Capture the cell that displays the provided text and extract its (X, Y) central coordinate. 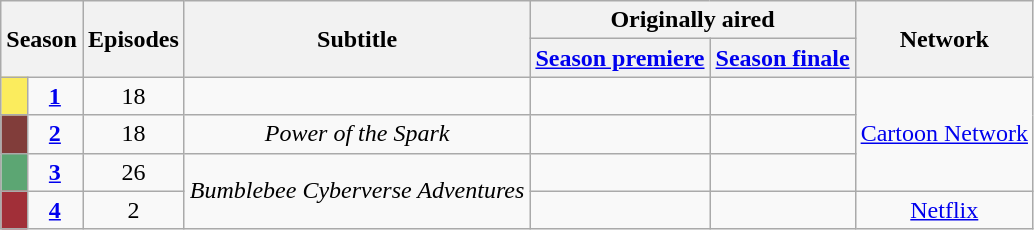
Bumblebee Cyberverse Adventures (357, 191)
Season premiere (620, 58)
3 (54, 172)
Subtitle (357, 39)
26 (133, 172)
Originally aired (692, 20)
Season finale (782, 58)
Cartoon Network (944, 134)
1 (54, 96)
Season (42, 39)
Network (944, 39)
4 (54, 210)
Power of the Spark (357, 134)
Netflix (944, 210)
Episodes (133, 39)
